Locate the cell with the specified text and output its [x, y] center coordinate. 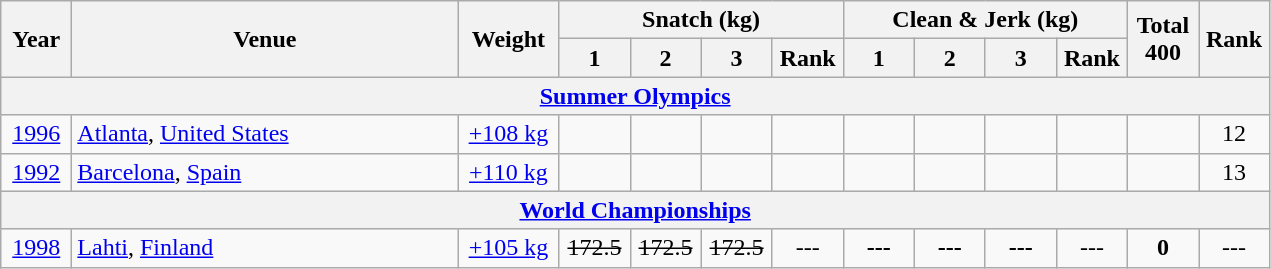
13 [1234, 172]
Year [36, 39]
1996 [36, 134]
1998 [36, 248]
World Championships [636, 210]
+110 kg [508, 172]
Weight [508, 39]
0 [1162, 248]
Atlanta, United States [265, 134]
Barcelona, Spain [265, 172]
+108 kg [508, 134]
Summer Olympics [636, 96]
Total 400 [1162, 39]
Venue [265, 39]
12 [1234, 134]
+105 kg [508, 248]
1992 [36, 172]
Snatch (kg) [701, 20]
Lahti, Finland [265, 248]
Clean & Jerk (kg) [985, 20]
